Pinpoint the cell where the given text exists, returning its (x, y) midpoint coordinate. 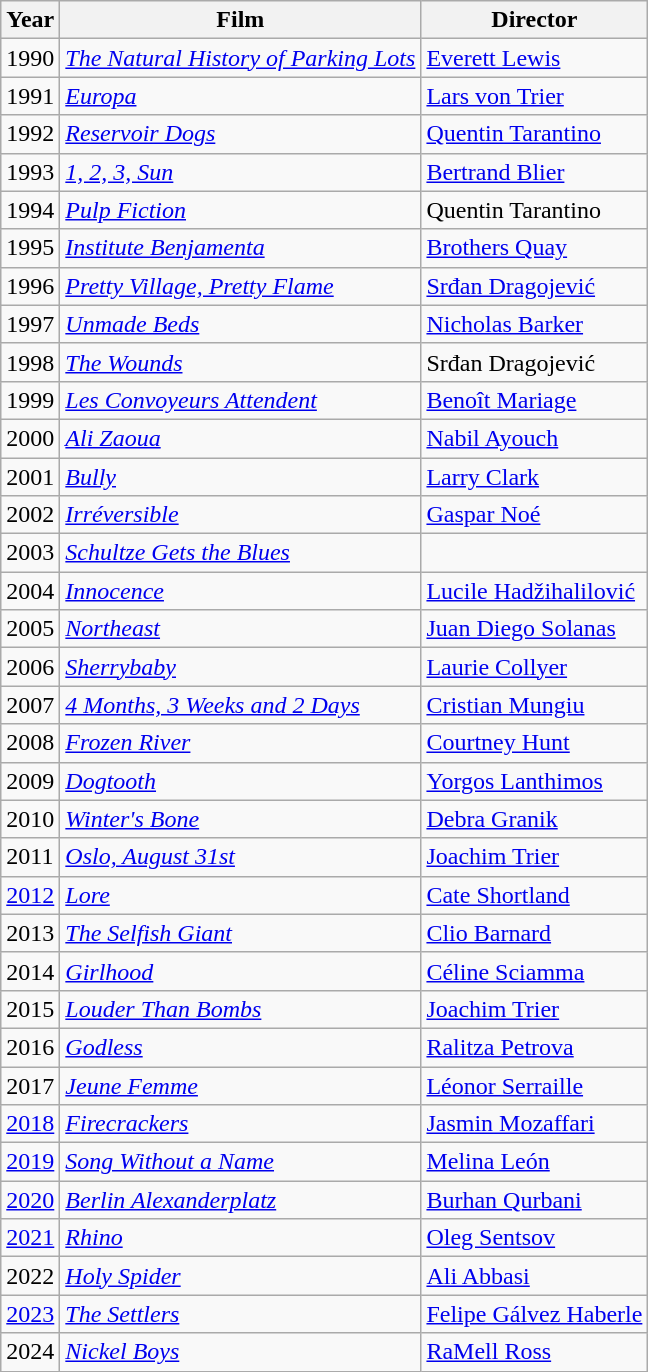
2005 (30, 629)
1993 (30, 172)
Sherrybaby (240, 667)
Cristian Mungiu (534, 705)
1997 (30, 324)
2007 (30, 705)
Brothers Quay (534, 248)
Innocence (240, 591)
Melina León (534, 1162)
Burhan Qurbani (534, 1200)
2020 (30, 1200)
Léonor Serraille (534, 1085)
1990 (30, 58)
RaMell Ross (534, 1352)
The Selfish Giant (240, 933)
Benoît Mariage (534, 400)
Courtney Hunt (534, 743)
Girlhood (240, 971)
Pulp Fiction (240, 210)
Northeast (240, 629)
Nicholas Barker (534, 324)
1991 (30, 96)
Ali Abbasi (534, 1276)
2014 (30, 971)
Gaspar Noé (534, 515)
Berlin Alexanderplatz (240, 1200)
Reservoir Dogs (240, 134)
Pretty Village, Pretty Flame (240, 286)
Firecrackers (240, 1124)
2009 (30, 781)
1994 (30, 210)
Europa (240, 96)
2017 (30, 1085)
Louder Than Bombs (240, 1009)
Institute Benjamenta (240, 248)
Lore (240, 895)
Oslo, August 31st (240, 857)
Cate Shortland (534, 895)
Nabil Ayouch (534, 438)
Irréversible (240, 515)
Debra Granik (534, 819)
Yorgos Lanthimos (534, 781)
Larry Clark (534, 477)
1995 (30, 248)
Holy Spider (240, 1276)
Ali Zaoua (240, 438)
2008 (30, 743)
Song Without a Name (240, 1162)
Felipe Gálvez Haberle (534, 1314)
Bully (240, 477)
1, 2, 3, Sun (240, 172)
The Settlers (240, 1314)
Bertrand Blier (534, 172)
2018 (30, 1124)
2011 (30, 857)
Winter's Bone (240, 819)
2021 (30, 1238)
2012 (30, 895)
2003 (30, 553)
2019 (30, 1162)
Les Convoyeurs Attendent (240, 400)
Schultze Gets the Blues (240, 553)
2001 (30, 477)
Unmade Beds (240, 324)
Céline Sciamma (534, 971)
2000 (30, 438)
Nickel Boys (240, 1352)
2002 (30, 515)
Oleg Sentsov (534, 1238)
Ralitza Petrova (534, 1047)
The Natural History of Parking Lots (240, 58)
2016 (30, 1047)
Dogtooth (240, 781)
Director (534, 20)
Year (30, 20)
The Wounds (240, 362)
Juan Diego Solanas (534, 629)
1996 (30, 286)
2006 (30, 667)
Jeune Femme (240, 1085)
Godless (240, 1047)
4 Months, 3 Weeks and 2 Days (240, 705)
2015 (30, 1009)
Film (240, 20)
Laurie Collyer (534, 667)
2004 (30, 591)
2010 (30, 819)
2024 (30, 1352)
Lars von Trier (534, 96)
2023 (30, 1314)
Rhino (240, 1238)
2013 (30, 933)
Everett Lewis (534, 58)
Lucile Hadžihalilović (534, 591)
Jasmin Mozaffari (534, 1124)
1999 (30, 400)
Frozen River (240, 743)
1992 (30, 134)
1998 (30, 362)
Clio Barnard (534, 933)
2022 (30, 1276)
